Extract the (x, y) coordinate from the center of the cell holding the provided text.  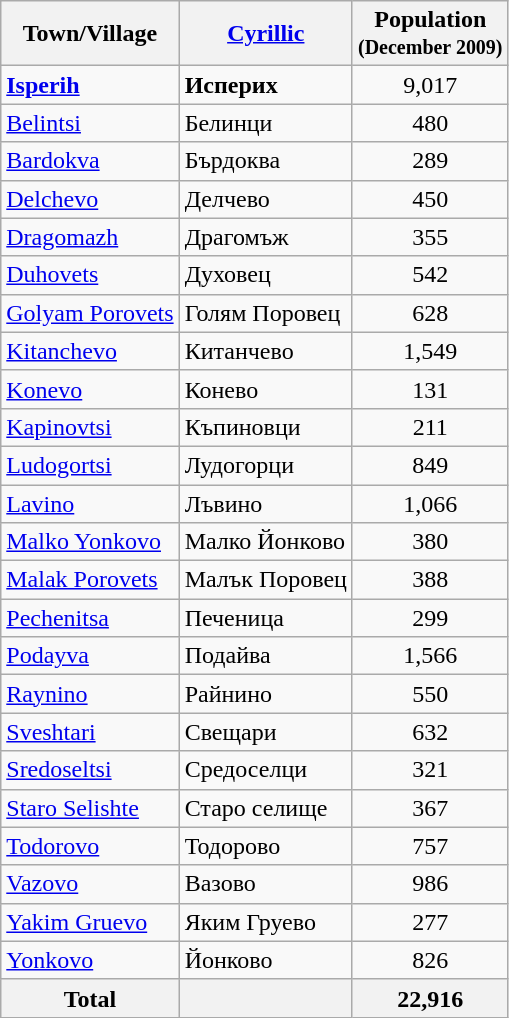
Golyam Porovets (90, 313)
Konevo (90, 389)
Delchevo (90, 199)
Лудогорци (266, 465)
Старо селище (266, 808)
Малко Йонково (266, 542)
Dragomazh (90, 237)
Средоселци (266, 770)
1,066 (430, 503)
380 (430, 542)
Vazovo (90, 884)
Pechenitsa (90, 618)
277 (430, 922)
628 (430, 313)
Kitanchevo (90, 351)
131 (430, 389)
Malak Porovets (90, 580)
388 (430, 580)
355 (430, 237)
Делчево (266, 199)
480 (430, 123)
Bardokva (90, 161)
Kapinovtsi (90, 427)
Конево (266, 389)
Исперих (266, 85)
1,566 (430, 656)
321 (430, 770)
367 (430, 808)
299 (430, 618)
550 (430, 694)
Podayva (90, 656)
Драгомъж (266, 237)
Isperih (90, 85)
Yakim Gruevo (90, 922)
9,017 (430, 85)
Ludogortsi (90, 465)
826 (430, 960)
Райнино (266, 694)
Малък Поровец (266, 580)
Яким Груево (266, 922)
Staro Selishte (90, 808)
Cyrillic (266, 34)
Подайва (266, 656)
Malko Yonkovo (90, 542)
Belintsi (90, 123)
Китанчево (266, 351)
Raynino (90, 694)
Тодорово (266, 846)
Голям Поровец (266, 313)
Town/Village (90, 34)
Къпиновци (266, 427)
542 (430, 275)
632 (430, 732)
Yonkovo (90, 960)
Духовец (266, 275)
211 (430, 427)
986 (430, 884)
22,916 (430, 998)
757 (430, 846)
1,549 (430, 351)
Вазово (266, 884)
Lavino (90, 503)
849 (430, 465)
Todorovo (90, 846)
289 (430, 161)
Duhovets (90, 275)
Лъвино (266, 503)
Total (90, 998)
Йонково (266, 960)
Sveshtari (90, 732)
Белинци (266, 123)
450 (430, 199)
Population(December 2009) (430, 34)
Бърдоква (266, 161)
Sredoseltsi (90, 770)
Свещари (266, 732)
Печеница (266, 618)
